Scan for the cell matching the given text and deliver its (x, y) coordinate at center. 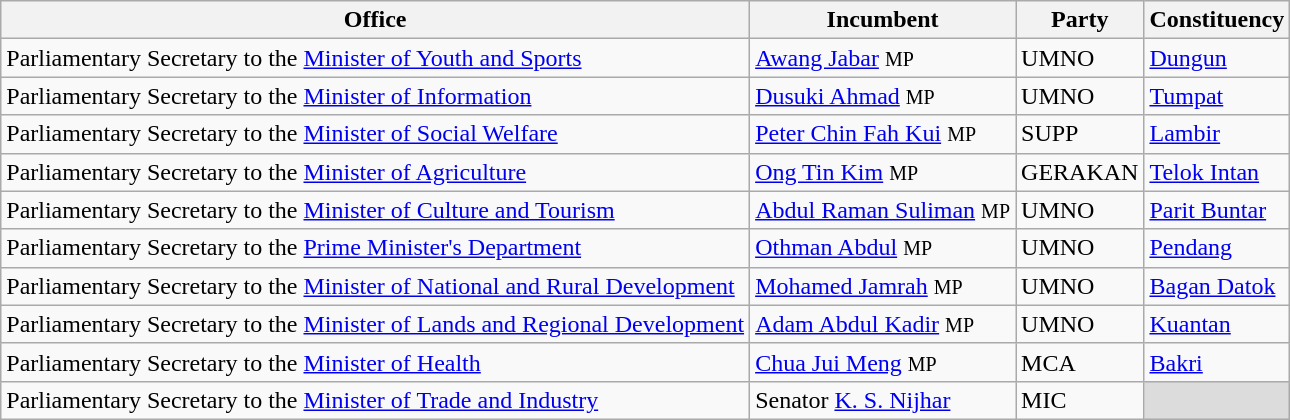
Lambir (1217, 134)
Bagan Datok (1217, 286)
Adam Abdul Kadir MP (883, 324)
Constituency (1217, 20)
Office (376, 20)
Awang Jabar MP (883, 58)
Parliamentary Secretary to the Minister of Social Welfare (376, 134)
Pendang (1217, 248)
Chua Jui Meng MP (883, 362)
Tumpat (1217, 96)
Telok Intan (1217, 172)
Kuantan (1217, 324)
MCA (1080, 362)
Incumbent (883, 20)
Parliamentary Secretary to the Minister of Agriculture (376, 172)
Parliamentary Secretary to the Minister of National and Rural Development (376, 286)
Othman Abdul MP (883, 248)
Peter Chin Fah Kui MP (883, 134)
SUPP (1080, 134)
Parliamentary Secretary to the Minister of Lands and Regional Development (376, 324)
Abdul Raman Suliman MP (883, 210)
MIC (1080, 400)
Party (1080, 20)
Parliamentary Secretary to the Minister of Information (376, 96)
Parliamentary Secretary to the Minister of Culture and Tourism (376, 210)
Parliamentary Secretary to the Minister of Trade and Industry (376, 400)
Parliamentary Secretary to the Prime Minister's Department (376, 248)
GERAKAN (1080, 172)
Dungun (1217, 58)
Senator K. S. Nijhar (883, 400)
Parliamentary Secretary to the Minister of Youth and Sports (376, 58)
Parliamentary Secretary to the Minister of Health (376, 362)
Mohamed Jamrah MP (883, 286)
Dusuki Ahmad MP (883, 96)
Parit Buntar (1217, 210)
Ong Tin Kim MP (883, 172)
Bakri (1217, 362)
